Extract the (X, Y) coordinate from the center of the cell holding the provided text.  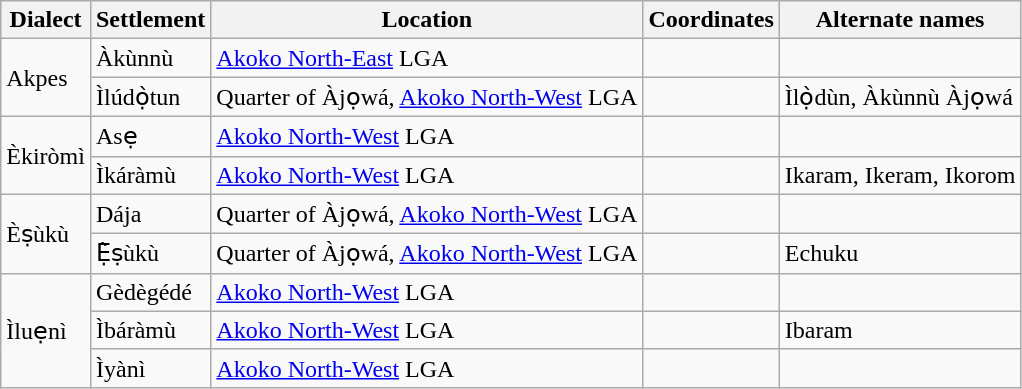
Ìluẹnì (46, 330)
Echuku (900, 254)
Settlement (150, 20)
Ìyànì (150, 368)
Gèdègédé (150, 292)
Ikaram, Ikeram, Ikorom (900, 175)
Akpes (46, 78)
Ìkáràmù (150, 175)
Dája (150, 214)
Coordinates (711, 20)
Alternate names (900, 20)
Location (427, 20)
Àkùnnù (150, 58)
Ìlọ̀dùn, Àkùnnù Àjọwá (900, 97)
Ìbáràmù (150, 330)
Ibaram (900, 330)
Asẹ (150, 136)
Ẹ̀ṣùkù (150, 254)
Akoko North-East LGA (427, 58)
Èkiròmì (46, 155)
Dialect (46, 20)
Ìlúdọ̀tun (150, 97)
Èṣùkù (46, 234)
